For the text-containing cell, return its midpoint in (x, y) coordinate format. 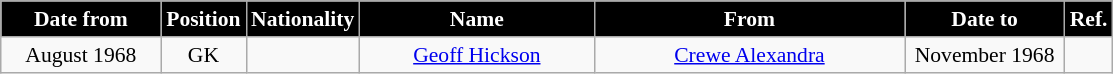
Geoff Hickson (476, 55)
From (749, 19)
August 1968 (81, 55)
Crewe Alexandra (749, 55)
Nationality (302, 19)
Position (204, 19)
November 1968 (985, 55)
GK (204, 55)
Ref. (1089, 19)
Date to (985, 19)
Name (476, 19)
Date from (81, 19)
